From the cell containing the given text, extract its center point as [X, Y] coordinate. 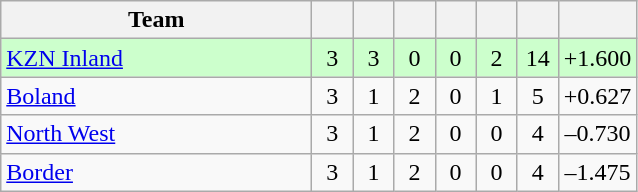
Boland [156, 96]
Team [156, 20]
+1.600 [598, 58]
–0.730 [598, 134]
+0.627 [598, 96]
KZN Inland [156, 58]
5 [538, 96]
Border [156, 172]
–1.475 [598, 172]
14 [538, 58]
North West [156, 134]
